Output the [X, Y] coordinate of the center of the cell containing the given text.  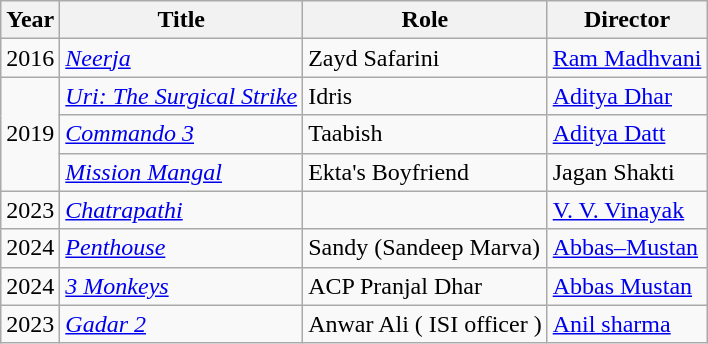
Taabish [426, 134]
Gadar 2 [182, 324]
Title [182, 20]
Sandy (Sandeep Marva) [426, 248]
3 Monkeys [182, 286]
V. V. Vinayak [627, 210]
Anil sharma [627, 324]
Idris [426, 96]
Aditya Dhar [627, 96]
Chatrapathi [182, 210]
Mission Mangal [182, 172]
Abbas Mustan [627, 286]
Uri: The Surgical Strike [182, 96]
ACP Pranjal Dhar [426, 286]
Year [30, 20]
Role [426, 20]
Anwar Ali ( ISI officer ) [426, 324]
Abbas–Mustan [627, 248]
Director [627, 20]
Zayd Safarini [426, 58]
Aditya Datt [627, 134]
Ekta's Boyfriend [426, 172]
2016 [30, 58]
Jagan Shakti [627, 172]
Ram Madhvani [627, 58]
Penthouse [182, 248]
Commando 3 [182, 134]
Neerja [182, 58]
2019 [30, 134]
